Search for the cell housing the specified text and yield its (X, Y) center coordinate. 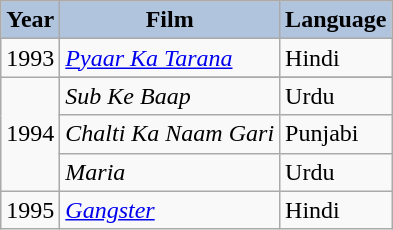
Language (336, 20)
Pyaar Ka Tarana (170, 58)
Year (30, 20)
1993 (30, 58)
Maria (170, 172)
Gangster (170, 210)
Punjabi (336, 134)
Chalti Ka Naam Gari (170, 134)
1995 (30, 210)
Film (170, 20)
Sub Ke Baap (170, 96)
1994 (30, 134)
